Identify which cell holds the provided text, then report its (x, y) central coordinate. 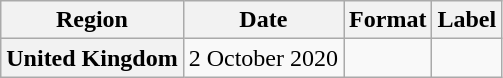
Date (263, 20)
Label (467, 20)
United Kingdom (92, 58)
Region (92, 20)
2 October 2020 (263, 58)
Format (388, 20)
